Determine the (X, Y) coordinate at the center of the cell enclosing the given text.  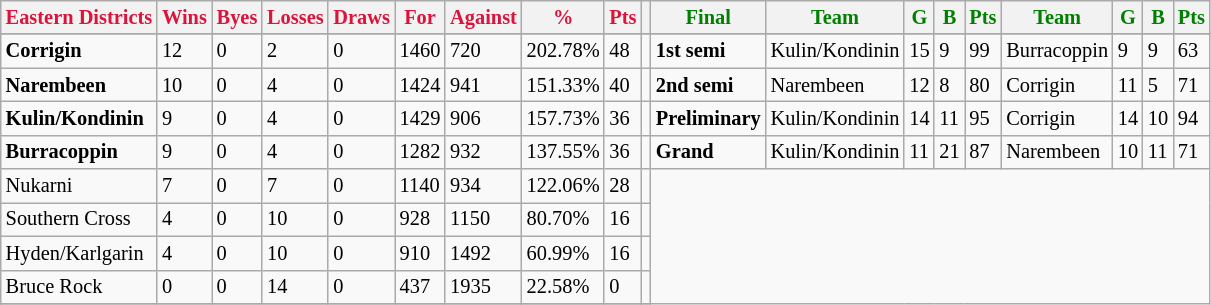
99 (982, 51)
157.73% (564, 118)
Preliminary (708, 118)
437 (420, 287)
934 (484, 186)
63 (1192, 51)
Southern Cross (79, 219)
910 (420, 253)
Nukarni (79, 186)
2nd semi (708, 85)
1st semi (708, 51)
1424 (420, 85)
For (420, 17)
5 (1158, 85)
Final (708, 17)
2 (295, 51)
1492 (484, 253)
Byes (237, 17)
15 (919, 51)
Eastern Districts (79, 17)
941 (484, 85)
48 (622, 51)
Losses (295, 17)
151.33% (564, 85)
8 (949, 85)
80 (982, 85)
Bruce Rock (79, 287)
1935 (484, 287)
137.55% (564, 152)
21 (949, 152)
928 (420, 219)
87 (982, 152)
Hyden/Karlgarin (79, 253)
40 (622, 85)
720 (484, 51)
1460 (420, 51)
122.06% (564, 186)
1429 (420, 118)
1282 (420, 152)
Draws (361, 17)
932 (484, 152)
94 (1192, 118)
95 (982, 118)
22.58% (564, 287)
906 (484, 118)
Grand (708, 152)
Against (484, 17)
1140 (420, 186)
Wins (184, 17)
% (564, 17)
60.99% (564, 253)
1150 (484, 219)
28 (622, 186)
202.78% (564, 51)
80.70% (564, 219)
